Capture the cell that displays the provided text and extract its [x, y] central coordinate. 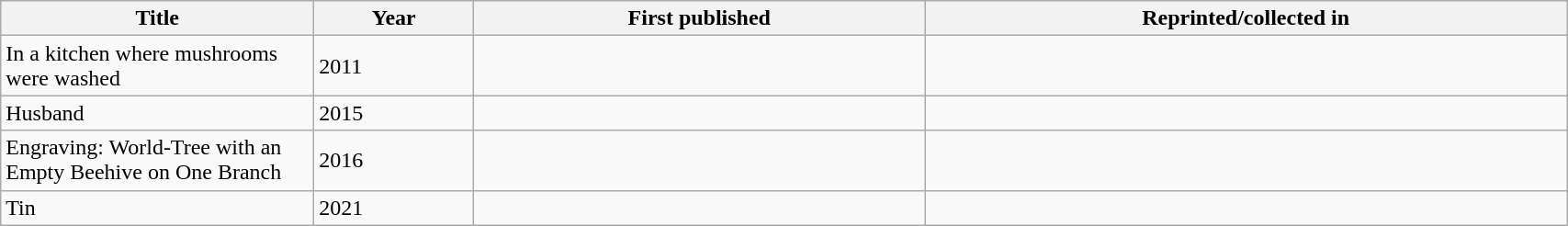
Engraving: World-Tree with an Empty Beehive on One Branch [158, 160]
Year [394, 18]
2011 [394, 66]
Reprinted/collected in [1246, 18]
In a kitchen where mushrooms were washed [158, 66]
Tin [158, 208]
2015 [394, 113]
2021 [394, 208]
Title [158, 18]
First published [700, 18]
2016 [394, 160]
Husband [158, 113]
